Return [x, y] of the center of cell containing provided text 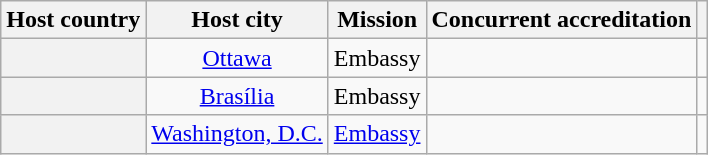
Brasília [237, 96]
Mission [377, 20]
Ottawa [237, 58]
Host country [74, 20]
Concurrent accreditation [562, 20]
Host city [237, 20]
Washington, D.C. [237, 134]
